Provide the (X, Y) coordinate of the cell's center where the given text is located.  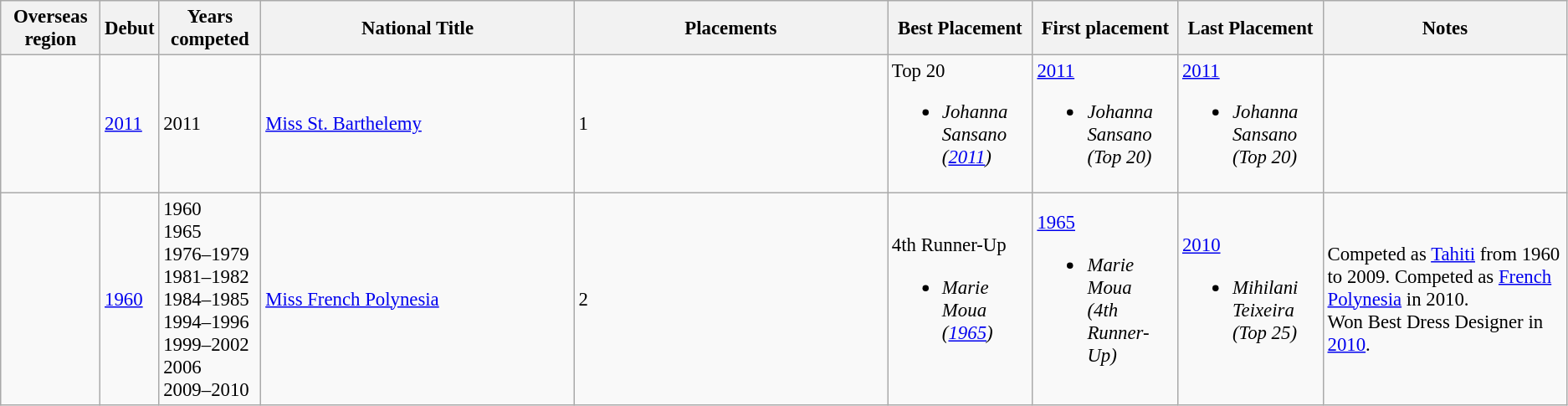
4th Runner-UpMarie Moua(1965) (961, 299)
196019651976–19791981–19821984–19851994–19961999–200220062009–2010 (210, 299)
National Title (418, 28)
Last Placement (1251, 28)
First placement (1105, 28)
1965Marie Moua(4th Runner-Up) (1105, 299)
2 (730, 299)
Miss French Polynesia (418, 299)
1960 (130, 299)
2010Mihilani Teixeira(Top 25) (1251, 299)
Best Placement (961, 28)
Debut (130, 28)
1 (730, 124)
Overseas region (50, 28)
Placements (730, 28)
Notes (1444, 28)
Competed as Tahiti from 1960 to 2009. Competed as French Polynesia in 2010. Won Best Dress Designer in 2010. (1444, 299)
Years competed (210, 28)
Miss St. Barthelemy (418, 124)
Top 20Johanna Sansano(2011) (961, 124)
